Capture the cell that displays the provided text and extract its [x, y] central coordinate. 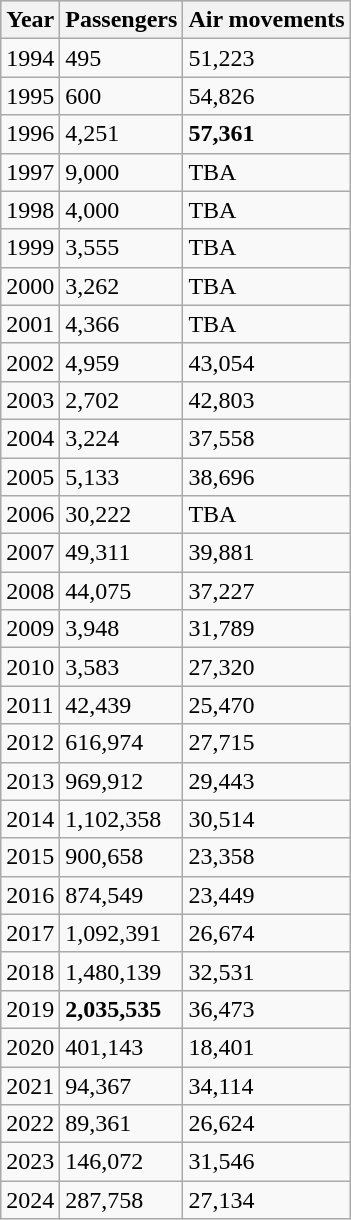
4,251 [122, 134]
4,959 [122, 362]
146,072 [122, 1162]
2015 [30, 857]
54,826 [266, 96]
34,114 [266, 1085]
2004 [30, 438]
2000 [30, 286]
2023 [30, 1162]
Air movements [266, 20]
36,473 [266, 1009]
2016 [30, 895]
1997 [30, 172]
1994 [30, 58]
2008 [30, 591]
30,222 [122, 515]
2019 [30, 1009]
2007 [30, 553]
30,514 [266, 819]
32,531 [266, 971]
600 [122, 96]
969,912 [122, 781]
89,361 [122, 1124]
1,102,358 [122, 819]
2011 [30, 705]
2002 [30, 362]
4,000 [122, 210]
27,715 [266, 743]
495 [122, 58]
43,054 [266, 362]
31,546 [266, 1162]
1,480,139 [122, 971]
1,092,391 [122, 933]
29,443 [266, 781]
3,262 [122, 286]
5,133 [122, 477]
1995 [30, 96]
1998 [30, 210]
3,948 [122, 629]
42,803 [266, 400]
26,674 [266, 933]
23,358 [266, 857]
2020 [30, 1047]
2021 [30, 1085]
2006 [30, 515]
18,401 [266, 1047]
874,549 [122, 895]
2012 [30, 743]
2,035,535 [122, 1009]
2018 [30, 971]
1999 [30, 248]
51,223 [266, 58]
2017 [30, 933]
3,555 [122, 248]
26,624 [266, 1124]
44,075 [122, 591]
37,558 [266, 438]
2,702 [122, 400]
900,658 [122, 857]
287,758 [122, 1200]
Passengers [122, 20]
2014 [30, 819]
9,000 [122, 172]
31,789 [266, 629]
616,974 [122, 743]
2009 [30, 629]
1996 [30, 134]
27,134 [266, 1200]
94,367 [122, 1085]
2003 [30, 400]
42,439 [122, 705]
37,227 [266, 591]
39,881 [266, 553]
3,583 [122, 667]
3,224 [122, 438]
2010 [30, 667]
4,366 [122, 324]
2001 [30, 324]
27,320 [266, 667]
2024 [30, 1200]
49,311 [122, 553]
Year [30, 20]
57,361 [266, 134]
2013 [30, 781]
2022 [30, 1124]
2005 [30, 477]
23,449 [266, 895]
38,696 [266, 477]
401,143 [122, 1047]
25,470 [266, 705]
